Provide the (x, y) coordinate of the cell's center where the given text is located.  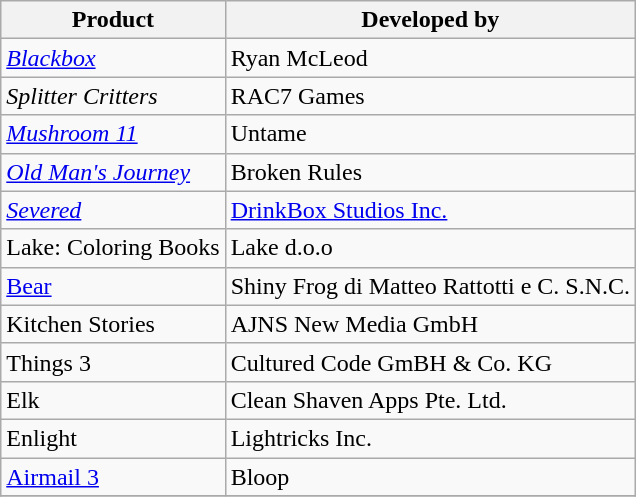
AJNS New Media GmbH (430, 324)
DrinkBox Studios Inc. (430, 210)
Elk (113, 400)
Lightricks Inc. (430, 438)
Developed by (430, 20)
Old Man's Journey (113, 172)
Lake: Coloring Books (113, 248)
Bear (113, 286)
Cultured Code GmBH & Co. KG (430, 362)
Untame (430, 134)
Blackbox (113, 58)
Bloop (430, 477)
Splitter Critters (113, 96)
Ryan McLeod (430, 58)
Severed (113, 210)
Shiny Frog di Matteo Rattotti e C. S.N.C. (430, 286)
Mushroom 11 (113, 134)
Things 3 (113, 362)
RAC7 Games (430, 96)
Product (113, 20)
Enlight (113, 438)
Lake d.o.o (430, 248)
Kitchen Stories (113, 324)
Airmail 3 (113, 477)
Broken Rules (430, 172)
Clean Shaven Apps Pte. Ltd. (430, 400)
